Return the (X, Y) coordinate for the center point of the cell that contains the specified text.  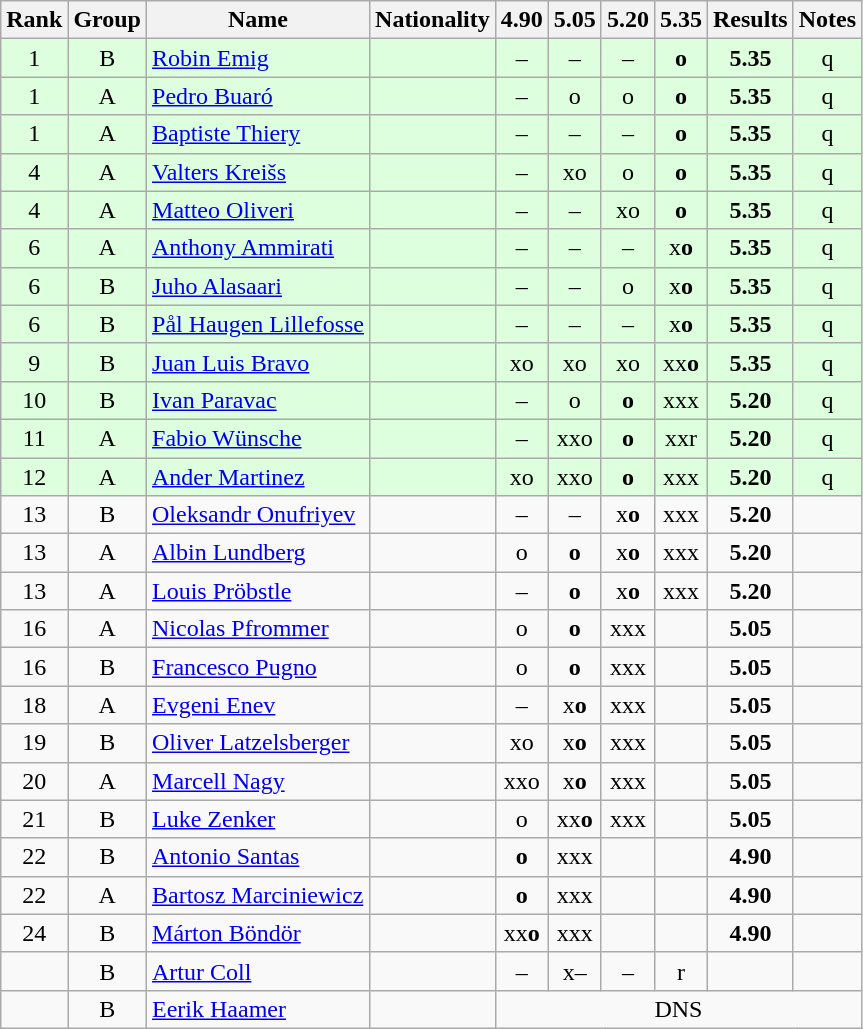
21 (34, 819)
Name (258, 20)
Bartosz Marciniewicz (258, 895)
DNS (678, 1009)
Ander Martinez (258, 477)
Valters Kreišs (258, 172)
Pedro Buaró (258, 96)
Rank (34, 20)
Robin Emig (258, 58)
Luke Zenker (258, 819)
Results (751, 20)
12 (34, 477)
24 (34, 933)
18 (34, 705)
Louis Pröbstle (258, 591)
20 (34, 781)
r (680, 971)
Oleksandr Onufriyev (258, 515)
Ivan Paravac (258, 400)
Eerik Haamer (258, 1009)
Francesco Pugno (258, 667)
9 (34, 362)
Marcell Nagy (258, 781)
Albin Lundberg (258, 553)
Anthony Ammirati (258, 248)
19 (34, 743)
Baptiste Thiery (258, 134)
11 (34, 438)
Group (108, 20)
Nationality (433, 20)
Artur Coll (258, 971)
Evgeni Enev (258, 705)
Márton Böndör (258, 933)
Juho Alasaari (258, 286)
xxr (680, 438)
Nicolas Pfrommer (258, 629)
Juan Luis Bravo (258, 362)
Matteo Oliveri (258, 210)
x– (574, 971)
Antonio Santas (258, 857)
Pål Haugen Lillefosse (258, 324)
Fabio Wünsche (258, 438)
Oliver Latzelsberger (258, 743)
10 (34, 400)
Notes (827, 20)
